Capture the cell that displays the provided text and extract its (X, Y) central coordinate. 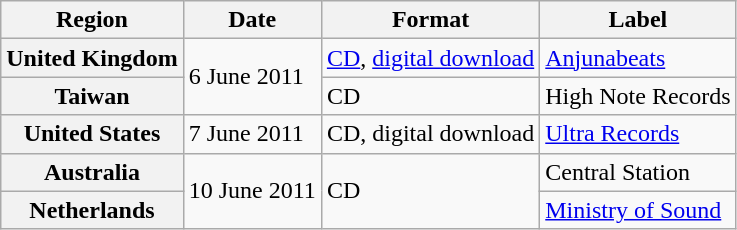
Anjunabeats (638, 58)
Date (252, 20)
Region (92, 20)
United Kingdom (92, 58)
Netherlands (92, 210)
Format (430, 20)
7 June 2011 (252, 134)
Ultra Records (638, 134)
Label (638, 20)
High Note Records (638, 96)
United States (92, 134)
Australia (92, 172)
Central Station (638, 172)
Taiwan (92, 96)
10 June 2011 (252, 191)
Ministry of Sound (638, 210)
6 June 2011 (252, 77)
